For the text-containing cell, return its midpoint in (x, y) coordinate format. 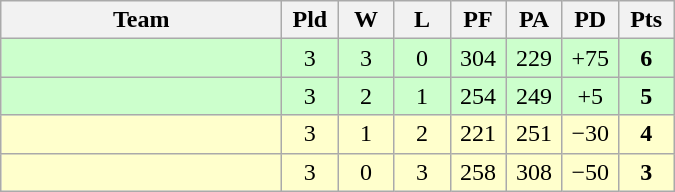
254 (478, 96)
5 (646, 96)
PA (534, 20)
+5 (590, 96)
Pld (310, 20)
221 (478, 134)
4 (646, 134)
304 (478, 58)
249 (534, 96)
W (366, 20)
251 (534, 134)
229 (534, 58)
PF (478, 20)
PD (590, 20)
L (422, 20)
258 (478, 172)
308 (534, 172)
6 (646, 58)
+75 (590, 58)
−30 (590, 134)
Pts (646, 20)
Team (142, 20)
−50 (590, 172)
